From the cell containing the given text, extract its center point as (X, Y) coordinate. 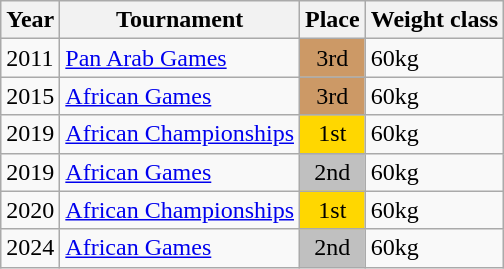
Year (30, 20)
2015 (30, 96)
2020 (30, 210)
Tournament (180, 20)
Weight class (434, 20)
2011 (30, 58)
Place (333, 20)
Pan Arab Games (180, 58)
2024 (30, 248)
